Determine the [x, y] coordinate at the center of the cell enclosing the given text.  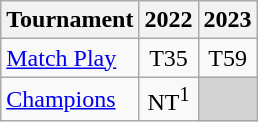
Champions [70, 100]
T59 [228, 58]
2022 [168, 20]
2023 [228, 20]
NT1 [168, 100]
Match Play [70, 58]
T35 [168, 58]
Tournament [70, 20]
